Return (X, Y) of the center of cell containing provided text 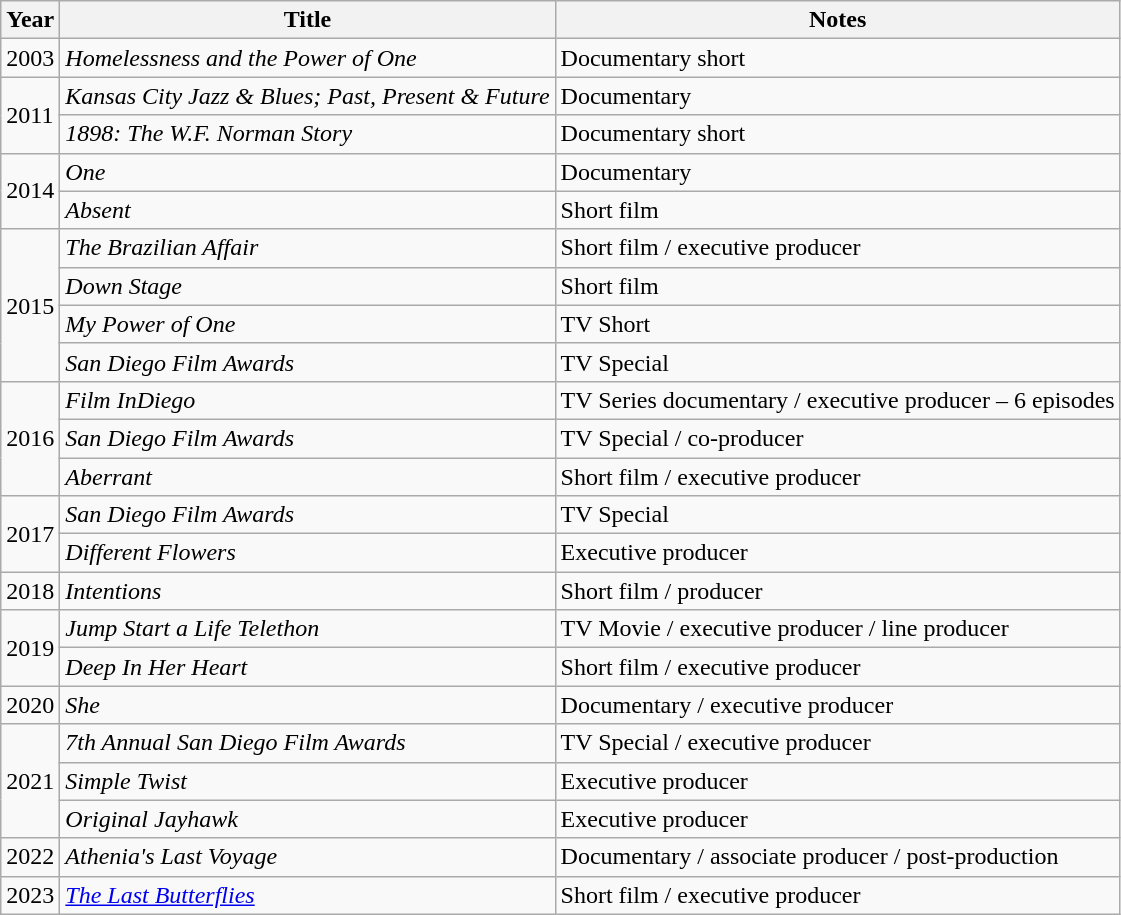
Title (308, 20)
Simple Twist (308, 781)
2019 (30, 648)
TV Short (838, 324)
Deep In Her Heart (308, 667)
Athenia's Last Voyage (308, 857)
One (308, 172)
Short film / producer (838, 591)
Different Flowers (308, 553)
2011 (30, 115)
The Last Butterflies (308, 895)
2016 (30, 438)
2021 (30, 781)
2014 (30, 191)
Film InDiego (308, 400)
TV Movie / executive producer / line producer (838, 629)
2015 (30, 305)
The Brazilian Affair (308, 248)
My Power of One (308, 324)
Documentary / associate producer / post-production (838, 857)
Jump Start a Life Telethon (308, 629)
7th Annual San Diego Film Awards (308, 743)
Aberrant (308, 477)
2022 (30, 857)
Absent (308, 210)
2017 (30, 534)
Original Jayhawk (308, 819)
She (308, 705)
2003 (30, 58)
Year (30, 20)
Notes (838, 20)
1898: The W.F. Norman Story (308, 134)
Documentary / executive producer (838, 705)
Intentions (308, 591)
TV Special / co-producer (838, 438)
TV Series documentary / executive producer – 6 episodes (838, 400)
Homelessness and the Power of One (308, 58)
2020 (30, 705)
Down Stage (308, 286)
2018 (30, 591)
2023 (30, 895)
Kansas City Jazz & Blues; Past, Present & Future (308, 96)
TV Special / executive producer (838, 743)
